Capture the cell that displays the provided text and extract its [x, y] central coordinate. 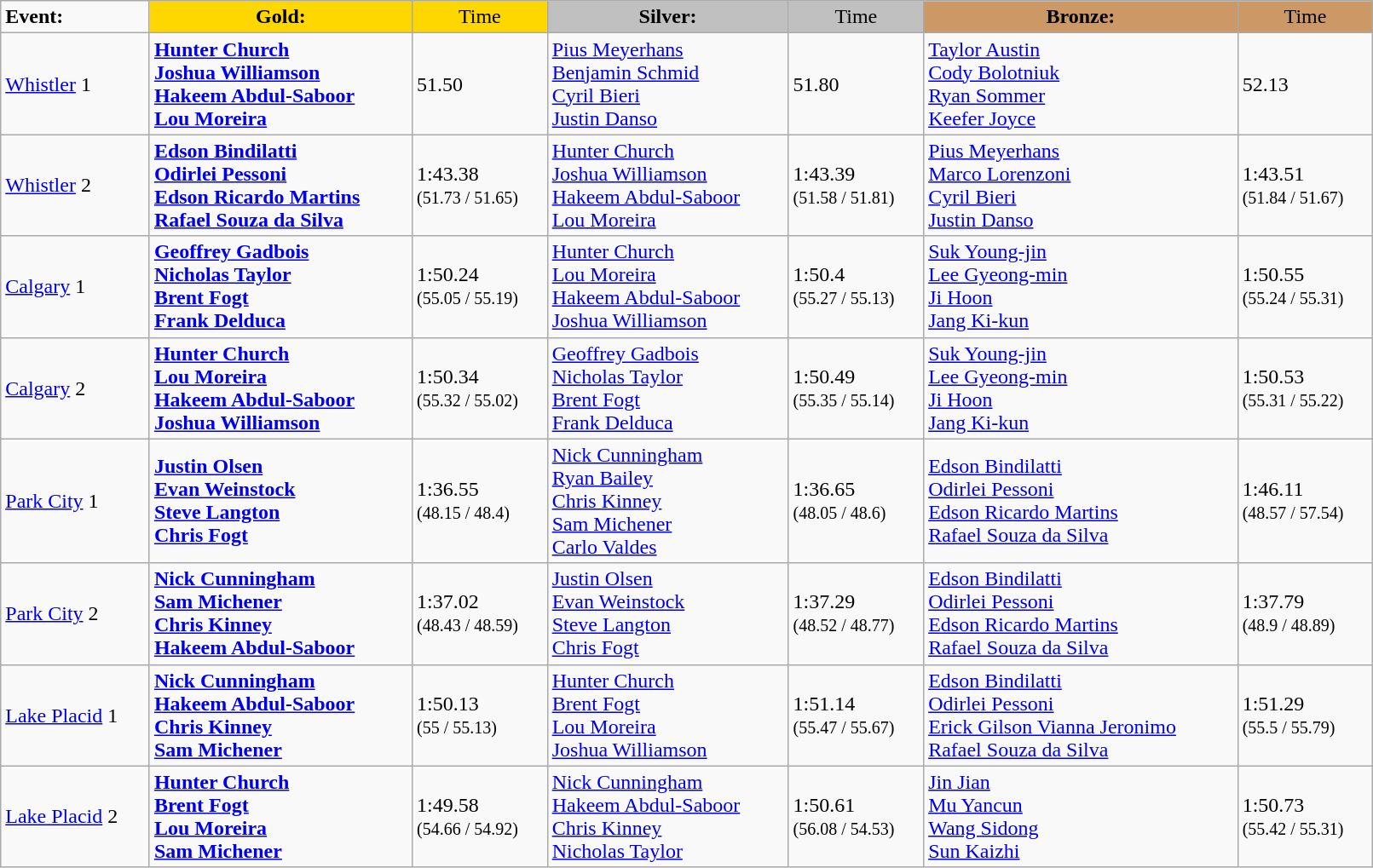
Nick CunninghamHakeem Abdul-SaboorChris KinneyNicholas Taylor [668, 816]
Lake Placid 1 [75, 716]
Whistler 2 [75, 186]
Whistler 1 [75, 83]
Gold: [280, 17]
1:50.61(56.08 / 54.53) [856, 816]
1:43.39(51.58 / 51.81) [856, 186]
Lake Placid 2 [75, 816]
Pius MeyerhansBenjamin SchmidCyril BieriJustin Danso [668, 83]
1:50.4(55.27 / 55.13) [856, 286]
1:36.55(48.15 / 48.4) [481, 501]
Bronze: [1081, 17]
1:49.58(54.66 / 54.92) [481, 816]
Pius MeyerhansMarco LorenzoniCyril BieriJustin Danso [1081, 186]
51.80 [856, 83]
1:50.49(55.35 / 55.14) [856, 388]
Edson BindilattiOdirlei PessoniErick Gilson Vianna JeronimoRafael Souza da Silva [1081, 716]
1:43.51(51.84 / 51.67) [1306, 186]
1:37.29(48.52 / 48.77) [856, 613]
1:50.55(55.24 / 55.31) [1306, 286]
1:50.53(55.31 / 55.22) [1306, 388]
Taylor AustinCody BolotniukRyan SommerKeefer Joyce [1081, 83]
1:51.29(55.5 / 55.79) [1306, 716]
1:50.73(55.42 / 55.31) [1306, 816]
Silver: [668, 17]
Jin JianMu YancunWang SidongSun Kaizhi [1081, 816]
1:50.34(55.32 / 55.02) [481, 388]
Nick CunninghamRyan BaileyChris KinneySam MichenerCarlo Valdes [668, 501]
Nick CunninghamSam MichenerChris KinneyHakeem Abdul-Saboor [280, 613]
52.13 [1306, 83]
51.50 [481, 83]
1:50.13(55 / 55.13) [481, 716]
Calgary 2 [75, 388]
Park City 1 [75, 501]
1:50.24(55.05 / 55.19) [481, 286]
Hunter ChurchBrent FogtLou MoreiraJoshua Williamson [668, 716]
1:37.79(48.9 / 48.89) [1306, 613]
1:43.38(51.73 / 51.65) [481, 186]
Hunter ChurchBrent FogtLou MoreiraSam Michener [280, 816]
Event: [75, 17]
Calgary 1 [75, 286]
Nick CunninghamHakeem Abdul-SaboorChris KinneySam Michener [280, 716]
1:37.02(48.43 / 48.59) [481, 613]
1:46.11(48.57 / 57.54) [1306, 501]
1:51.14(55.47 / 55.67) [856, 716]
Park City 2 [75, 613]
1:36.65(48.05 / 48.6) [856, 501]
